Provide the (x, y) coordinate of the cell's center where the given text is located.  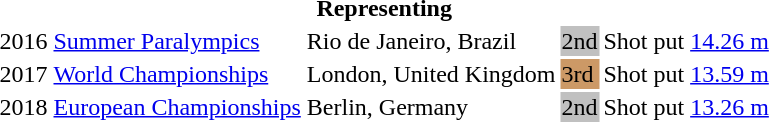
Rio de Janeiro, Brazil (431, 41)
Summer Paralympics (177, 41)
3rd (580, 74)
London, United Kingdom (431, 74)
World Championships (177, 74)
Berlin, Germany (431, 107)
European Championships (177, 107)
